Determine the [X, Y] coordinate at the center of the cell enclosing the given text.  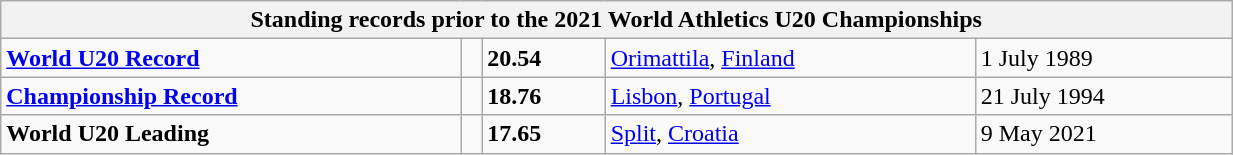
Championship Record [231, 96]
World U20 Record [231, 58]
Split, Croatia [790, 134]
9 May 2021 [1103, 134]
Orimattila, Finland [790, 58]
Standing records prior to the 2021 World Athletics U20 Championships [616, 20]
17.65 [544, 134]
World U20 Leading [231, 134]
18.76 [544, 96]
20.54 [544, 58]
21 July 1994 [1103, 96]
1 July 1989 [1103, 58]
Lisbon, Portugal [790, 96]
